Capture the cell that displays the provided text and extract its (x, y) central coordinate. 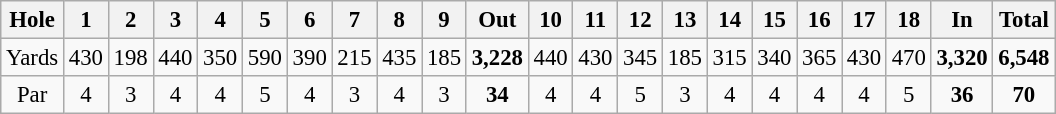
6,548 (1024, 58)
In (962, 20)
315 (730, 58)
470 (908, 58)
14 (730, 20)
15 (774, 20)
350 (220, 58)
7 (354, 20)
Out (497, 20)
10 (550, 20)
590 (266, 58)
1 (86, 20)
198 (130, 58)
Par (32, 95)
12 (640, 20)
11 (596, 20)
36 (962, 95)
17 (864, 20)
365 (820, 58)
Yards (32, 58)
8 (400, 20)
70 (1024, 95)
16 (820, 20)
6 (310, 20)
390 (310, 58)
340 (774, 58)
18 (908, 20)
9 (444, 20)
3,320 (962, 58)
345 (640, 58)
435 (400, 58)
Total (1024, 20)
34 (497, 95)
215 (354, 58)
13 (686, 20)
3,228 (497, 58)
Hole (32, 20)
2 (130, 20)
